Scan for the cell matching the given text and deliver its [x, y] coordinate at center. 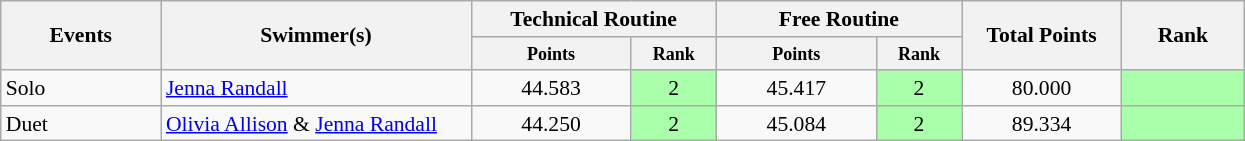
45.417 [796, 88]
Technical Routine [594, 19]
Jenna Randall [316, 88]
Total Points [1042, 36]
44.583 [551, 88]
Free Routine [838, 19]
80.000 [1042, 88]
Swimmer(s) [316, 36]
Events [81, 36]
Solo [81, 88]
